Return the [x, y] coordinate for the center point of the cell that contains the specified text.  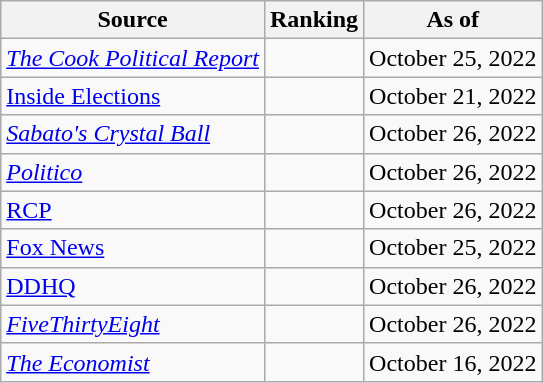
FiveThirtyEight [133, 324]
DDHQ [133, 286]
RCP [133, 210]
The Cook Political Report [133, 58]
As of [453, 20]
Inside Elections [133, 96]
Fox News [133, 248]
October 16, 2022 [453, 362]
Sabato's Crystal Ball [133, 134]
Source [133, 20]
October 21, 2022 [453, 96]
Ranking [314, 20]
The Economist [133, 362]
Politico [133, 172]
